From the cell containing the given text, extract its center point as (x, y) coordinate. 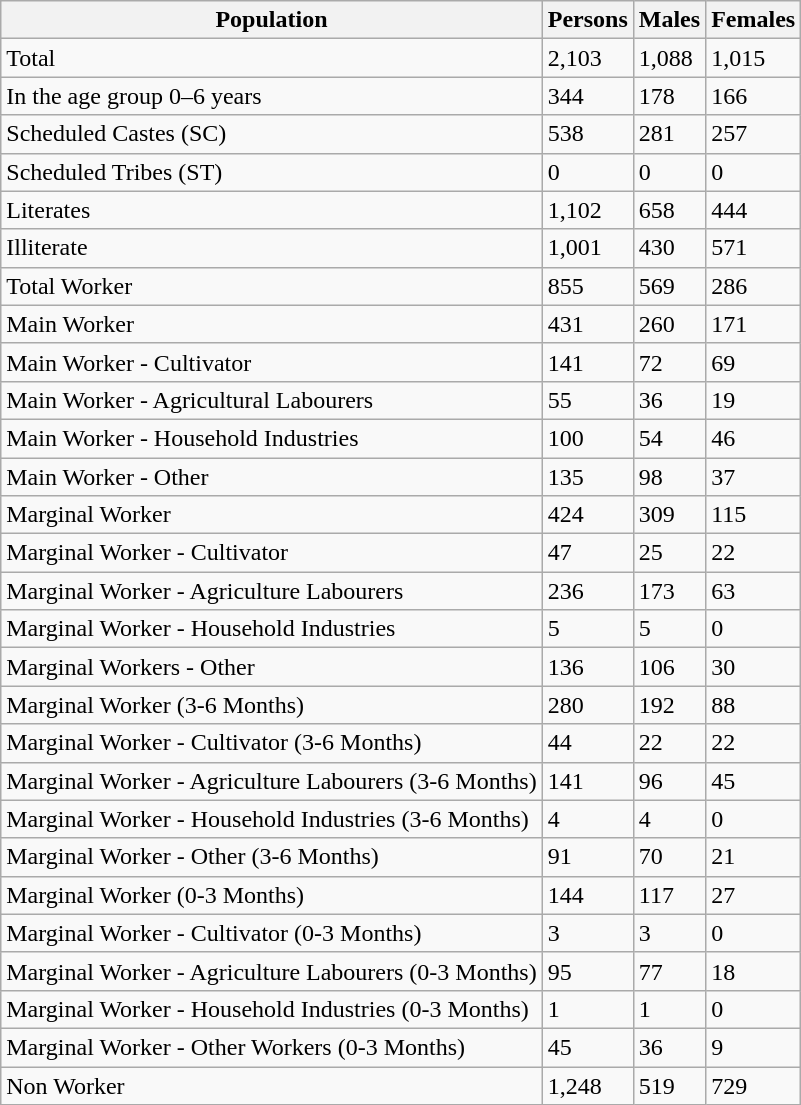
Main Worker - Agricultural Labourers (272, 400)
424 (588, 515)
166 (754, 96)
Non Worker (272, 1085)
260 (669, 324)
144 (588, 895)
Population (272, 20)
30 (754, 667)
117 (669, 895)
9 (754, 1047)
55 (588, 400)
173 (669, 591)
135 (588, 477)
1,001 (588, 248)
Females (754, 20)
569 (669, 286)
430 (669, 248)
Main Worker (272, 324)
21 (754, 857)
Marginal Worker - Agriculture Labourers (0-3 Months) (272, 971)
91 (588, 857)
729 (754, 1085)
Persons (588, 20)
Marginal Worker - Household Industries (3-6 Months) (272, 819)
286 (754, 286)
In the age group 0–6 years (272, 96)
46 (754, 438)
281 (669, 134)
Marginal Worker - Other Workers (0-3 Months) (272, 1047)
538 (588, 134)
Marginal Worker - Agriculture Labourers (3-6 Months) (272, 781)
Males (669, 20)
106 (669, 667)
100 (588, 438)
44 (588, 743)
855 (588, 286)
95 (588, 971)
Main Worker - Household Industries (272, 438)
431 (588, 324)
72 (669, 362)
Main Worker - Other (272, 477)
54 (669, 438)
Marginal Worker - Household Industries (0-3 Months) (272, 1009)
Marginal Worker (3-6 Months) (272, 705)
171 (754, 324)
1,102 (588, 210)
Marginal Worker (272, 515)
Total (272, 58)
280 (588, 705)
37 (754, 477)
309 (669, 515)
Literates (272, 210)
344 (588, 96)
444 (754, 210)
27 (754, 895)
Marginal Worker - Cultivator (0-3 Months) (272, 933)
192 (669, 705)
96 (669, 781)
98 (669, 477)
25 (669, 553)
257 (754, 134)
88 (754, 705)
519 (669, 1085)
19 (754, 400)
Marginal Worker - Household Industries (272, 629)
Total Worker (272, 286)
Scheduled Tribes (ST) (272, 172)
47 (588, 553)
2,103 (588, 58)
Marginal Workers - Other (272, 667)
1,015 (754, 58)
Marginal Worker - Cultivator (272, 553)
Marginal Worker (0-3 Months) (272, 895)
658 (669, 210)
1,088 (669, 58)
1,248 (588, 1085)
136 (588, 667)
236 (588, 591)
63 (754, 591)
18 (754, 971)
Marginal Worker - Cultivator (3-6 Months) (272, 743)
Main Worker - Cultivator (272, 362)
Illiterate (272, 248)
Scheduled Castes (SC) (272, 134)
69 (754, 362)
115 (754, 515)
Marginal Worker - Other (3-6 Months) (272, 857)
77 (669, 971)
70 (669, 857)
Marginal Worker - Agriculture Labourers (272, 591)
178 (669, 96)
571 (754, 248)
